Extract the (x, y) coordinate from the center of the cell holding the provided text.  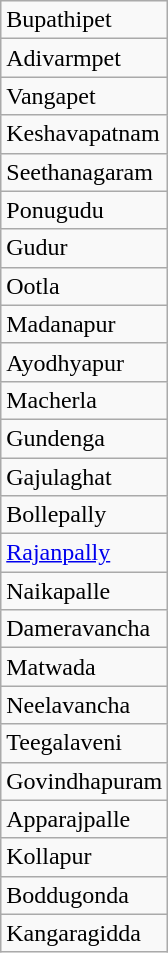
Ponugudu (84, 210)
Kollapur (84, 857)
Apparajpalle (84, 819)
Bollepally (84, 515)
Ootla (84, 286)
Dameravancha (84, 629)
Bupathipet (84, 20)
Matwada (84, 667)
Kangaragidda (84, 933)
Madanapur (84, 324)
Neelavancha (84, 705)
Gajulaghat (84, 477)
Macherla (84, 400)
Govindhapuram (84, 781)
Adivarmpet (84, 58)
Teegalaveni (84, 743)
Rajanpally (84, 553)
Naikapalle (84, 591)
Boddugonda (84, 895)
Seethanagaram (84, 172)
Keshavapatnam (84, 134)
Vangapet (84, 96)
Gundenga (84, 438)
Ayodhyapur (84, 362)
Gudur (84, 248)
